Capture the cell that displays the provided text and extract its (X, Y) central coordinate. 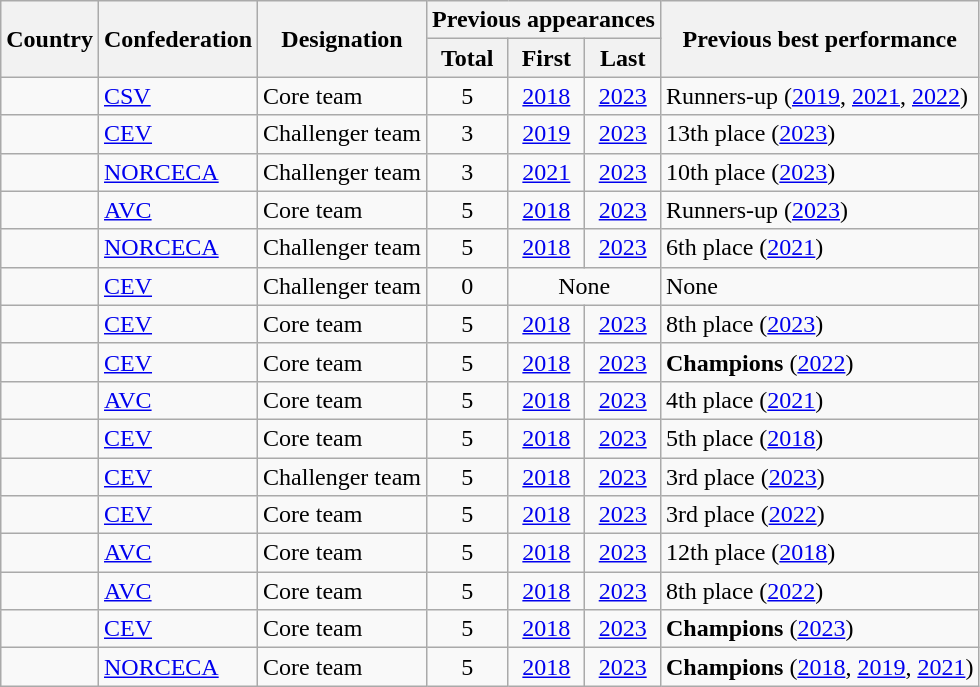
3rd place (2023) (819, 477)
6th place (2021) (819, 248)
4th place (2021) (819, 400)
2021 (546, 172)
8th place (2022) (819, 591)
3rd place (2022) (819, 515)
Previous best performance (819, 39)
12th place (2018) (819, 553)
8th place (2023) (819, 324)
Total (468, 58)
2019 (546, 134)
Champions (2022) (819, 362)
Champions (2018, 2019, 2021) (819, 667)
0 (468, 286)
10th place (2023) (819, 172)
5th place (2018) (819, 438)
Runners-up (2023) (819, 210)
First (546, 58)
Confederation (178, 39)
13th place (2023) (819, 134)
Country (50, 39)
Previous appearances (544, 20)
Runners-up (2019, 2021, 2022) (819, 96)
Designation (342, 39)
Last (623, 58)
CSV (178, 96)
Champions (2023) (819, 629)
